From the cell containing the given text, extract its center point as (X, Y) coordinate. 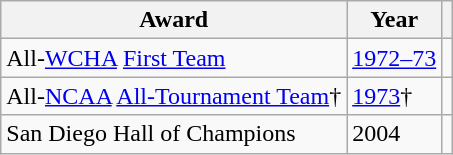
All-WCHA First Team (174, 58)
San Diego Hall of Champions (174, 134)
Award (174, 20)
2004 (394, 134)
All-NCAA All-Tournament Team† (174, 96)
Year (394, 20)
1973† (394, 96)
1972–73 (394, 58)
